Capture the cell that displays the provided text and extract its [X, Y] central coordinate. 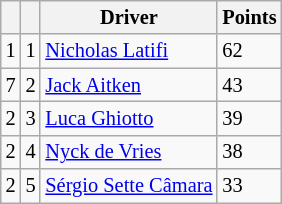
39 [249, 118]
Nyck de Vries [128, 152]
Driver [128, 17]
Jack Aitken [128, 85]
Nicholas Latifi [128, 51]
Sérgio Sette Câmara [128, 186]
38 [249, 152]
62 [249, 51]
43 [249, 85]
Points [249, 17]
4 [31, 152]
3 [31, 118]
33 [249, 186]
7 [11, 85]
Luca Ghiotto [128, 118]
5 [31, 186]
